Extract the (X, Y) coordinate from the center of the cell holding the provided text.  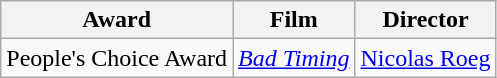
Award (117, 20)
Nicolas Roeg (426, 58)
People's Choice Award (117, 58)
Bad Timing (294, 58)
Director (426, 20)
Film (294, 20)
